Pinpoint the cell where the given text exists, returning its (x, y) midpoint coordinate. 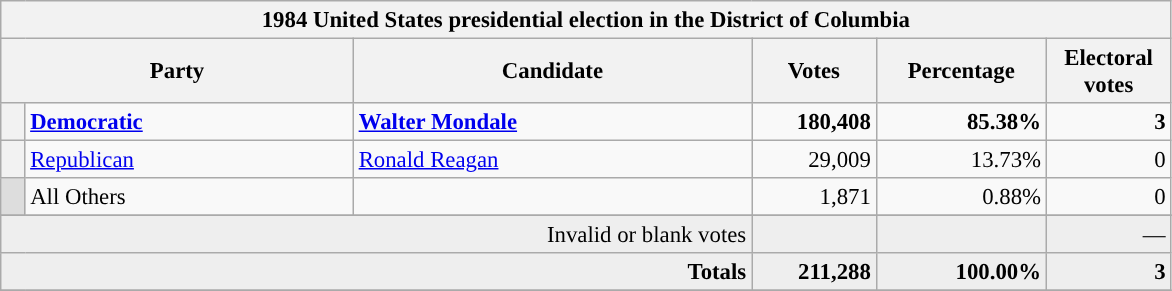
Electoral votes (1108, 72)
3 (1108, 122)
1,871 (814, 197)
Democratic (189, 122)
Republican (189, 160)
Ronald Reagan (552, 160)
Votes (814, 72)
180,408 (814, 122)
Candidate (552, 72)
— (1108, 235)
All Others (189, 197)
Invalid or blank votes (376, 235)
1984 United States presidential election in the District of Columbia (586, 20)
0.88% (961, 197)
13.73% (961, 160)
29,009 (814, 160)
85.38% (961, 122)
Walter Mondale (552, 122)
Percentage (961, 72)
Party (178, 72)
